Locate the cell with the specified text and output its [X, Y] center coordinate. 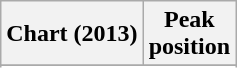
Peak position [189, 34]
Chart (2013) [72, 34]
